Locate the cell with the specified text and output its [X, Y] center coordinate. 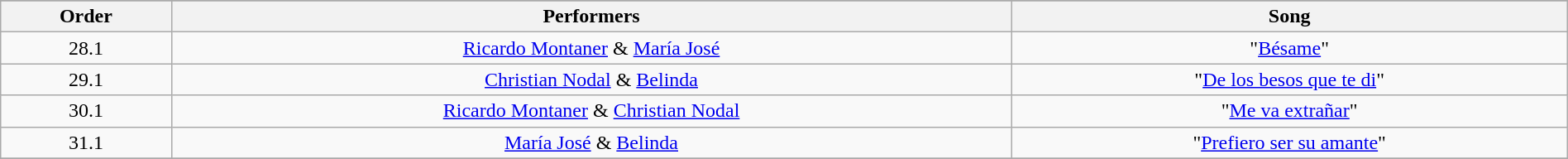
Ricardo Montaner & Christian Nodal [591, 111]
"Bésame" [1289, 48]
31.1 [86, 142]
"Prefiero ser su amante" [1289, 142]
30.1 [86, 111]
"Me va extrañar" [1289, 111]
María José & Belinda [591, 142]
Ricardo Montaner & María José [591, 48]
Christian Nodal & Belinda [591, 79]
"De los besos que te di" [1289, 79]
Order [86, 17]
Song [1289, 17]
29.1 [86, 79]
28.1 [86, 48]
Performers [591, 17]
